Return the (x, y) coordinate for the center point of the cell that contains the specified text.  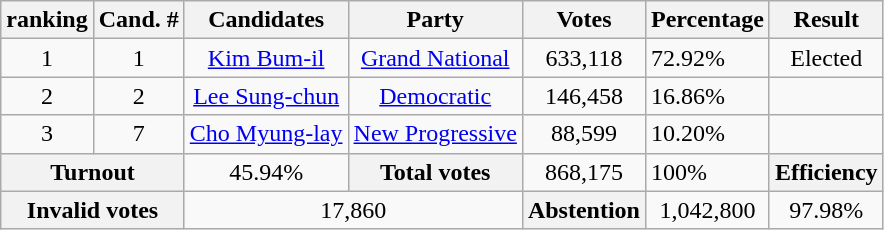
17,860 (353, 210)
Total votes (435, 172)
3 (47, 134)
Party (435, 20)
Invalid votes (93, 210)
1,042,800 (707, 210)
97.98% (826, 210)
45.94% (266, 172)
Lee Sung-chun (266, 96)
Kim Bum-il (266, 58)
Percentage (707, 20)
16.86% (707, 96)
Votes (584, 20)
Cand. # (138, 20)
88,599 (584, 134)
10.20% (707, 134)
Cho Myung-lay (266, 134)
Elected (826, 58)
Turnout (93, 172)
New Progressive (435, 134)
Candidates (266, 20)
Abstention (584, 210)
Efficiency (826, 172)
72.92% (707, 58)
ranking (47, 20)
100% (707, 172)
Grand National (435, 58)
633,118 (584, 58)
7 (138, 134)
146,458 (584, 96)
Result (826, 20)
868,175 (584, 172)
Democratic (435, 96)
